Identify which cell holds the provided text, then report its [x, y] central coordinate. 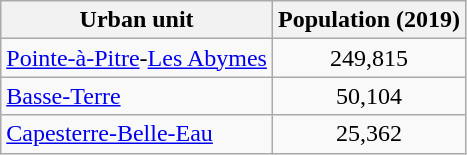
50,104 [368, 96]
25,362 [368, 134]
Pointe-à-Pitre-Les Abymes [137, 58]
Population (2019) [368, 20]
Capesterre-Belle-Eau [137, 134]
Urban unit [137, 20]
249,815 [368, 58]
Basse-Terre [137, 96]
